Extract the [X, Y] coordinate from the center of the cell holding the provided text.  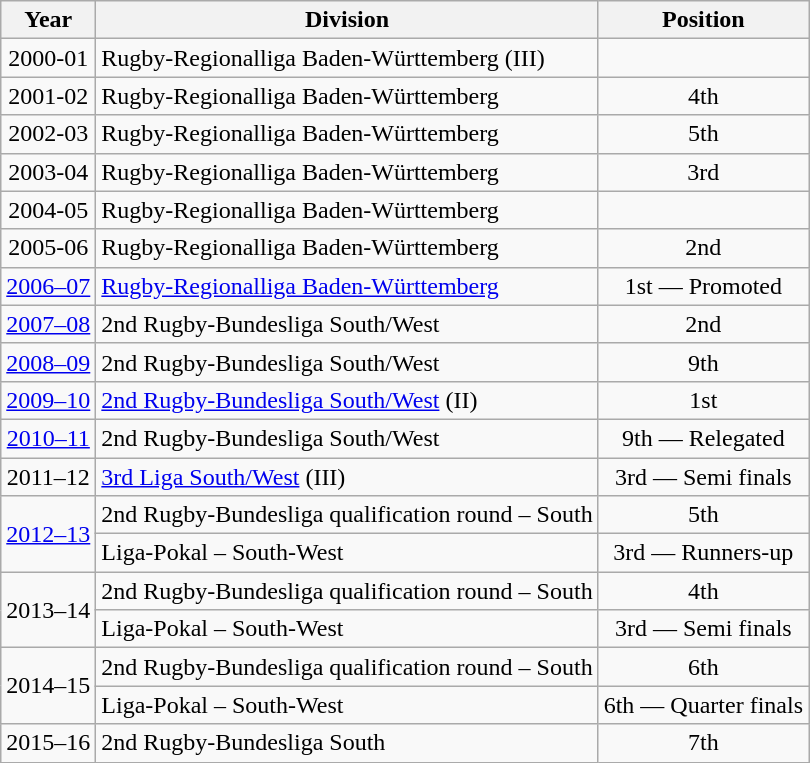
9th [703, 362]
2005-06 [48, 248]
2014–15 [48, 686]
1st [703, 400]
2006–07 [48, 286]
7th [703, 743]
2002-03 [48, 134]
2011–12 [48, 477]
2008–09 [48, 362]
2012–13 [48, 534]
2003-04 [48, 172]
Position [703, 20]
1st — Promoted [703, 286]
6th [703, 667]
2010–11 [48, 438]
2nd Rugby-Bundesliga South/West (II) [347, 400]
3rd [703, 172]
2004-05 [48, 210]
Division [347, 20]
Year [48, 20]
2000-01 [48, 58]
Rugby-Regionalliga Baden-Württemberg (III) [347, 58]
6th — Quarter finals [703, 705]
2001-02 [48, 96]
2009–10 [48, 400]
2013–14 [48, 610]
9th — Relegated [703, 438]
3rd — Runners-up [703, 553]
3rd Liga South/West (III) [347, 477]
2nd Rugby-Bundesliga South [347, 743]
2015–16 [48, 743]
2007–08 [48, 324]
